Return the [x, y] coordinate for the center point of the cell that contains the specified text.  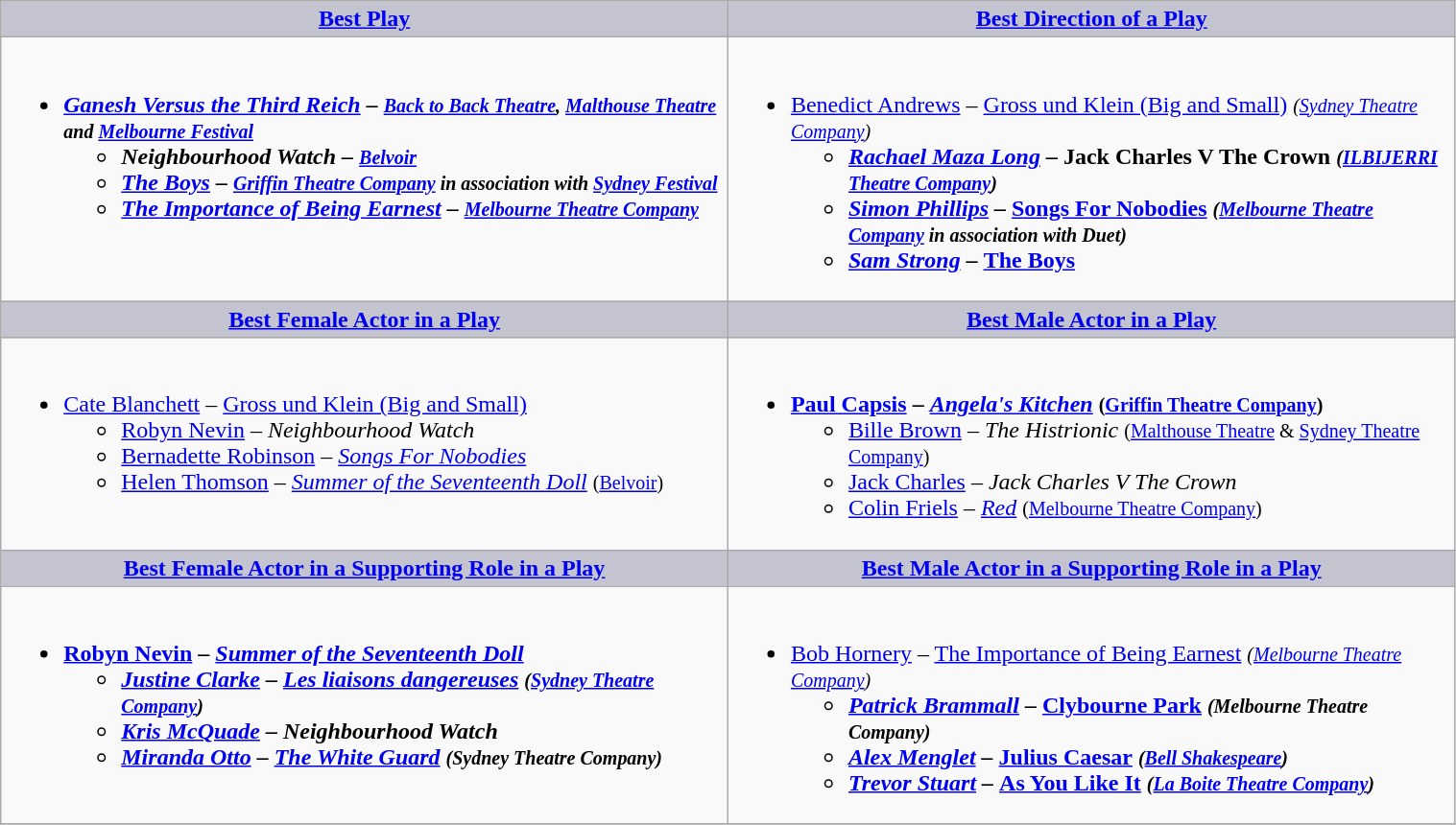
Best Male Actor in a Supporting Role in a Play [1091, 568]
Best Play [365, 19]
Best Direction of a Play [1091, 19]
Best Male Actor in a Play [1091, 319]
Best Female Actor in a Supporting Role in a Play [365, 568]
Best Female Actor in a Play [365, 319]
